Find where the given text appears and provide that cell's center as (x, y) coordinate. 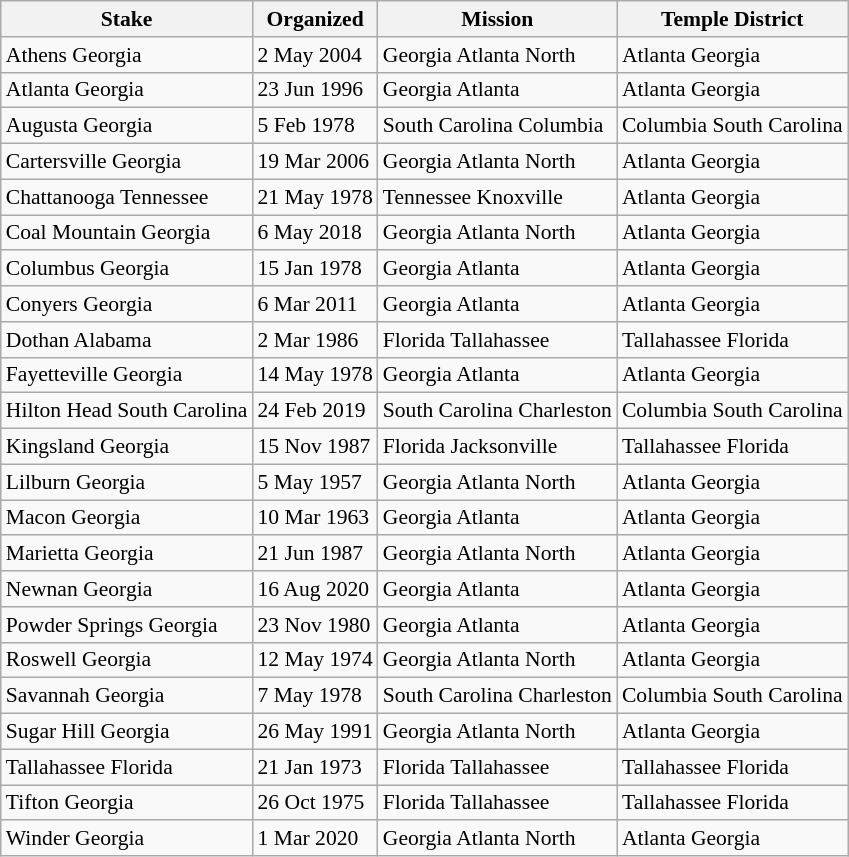
Cartersville Georgia (127, 162)
19 Mar 2006 (314, 162)
21 Jan 1973 (314, 767)
26 May 1991 (314, 732)
Marietta Georgia (127, 554)
Conyers Georgia (127, 304)
Tifton Georgia (127, 803)
10 Mar 1963 (314, 518)
Kingsland Georgia (127, 447)
Fayetteville Georgia (127, 375)
2 May 2004 (314, 55)
12 May 1974 (314, 660)
21 Jun 1987 (314, 554)
Sugar Hill Georgia (127, 732)
24 Feb 2019 (314, 411)
6 Mar 2011 (314, 304)
23 Jun 1996 (314, 90)
Coal Mountain Georgia (127, 233)
Newnan Georgia (127, 589)
Tennessee Knoxville (498, 197)
Athens Georgia (127, 55)
Powder Springs Georgia (127, 625)
Savannah Georgia (127, 696)
5 Feb 1978 (314, 126)
16 Aug 2020 (314, 589)
Columbus Georgia (127, 269)
6 May 2018 (314, 233)
23 Nov 1980 (314, 625)
1 Mar 2020 (314, 839)
Stake (127, 19)
2 Mar 1986 (314, 340)
Chattanooga Tennessee (127, 197)
Roswell Georgia (127, 660)
Mission (498, 19)
Hilton Head South Carolina (127, 411)
Macon Georgia (127, 518)
Organized (314, 19)
14 May 1978 (314, 375)
Dothan Alabama (127, 340)
Winder Georgia (127, 839)
15 Nov 1987 (314, 447)
Florida Jacksonville (498, 447)
Lilburn Georgia (127, 482)
15 Jan 1978 (314, 269)
South Carolina Columbia (498, 126)
5 May 1957 (314, 482)
21 May 1978 (314, 197)
Temple District (732, 19)
26 Oct 1975 (314, 803)
7 May 1978 (314, 696)
Augusta Georgia (127, 126)
